Extract the [X, Y] coordinate from the center of the cell holding the provided text.  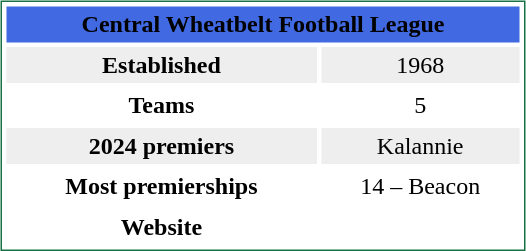
Teams [161, 106]
Central Wheatbelt Football League [262, 24]
Established [161, 65]
Kalannie [420, 146]
2024 premiers [161, 146]
Most premierships [161, 186]
1968 [420, 65]
5 [420, 106]
14 – Beacon [420, 186]
Website [161, 227]
